Determine the (X, Y) coordinate at the center of the cell enclosing the given text.  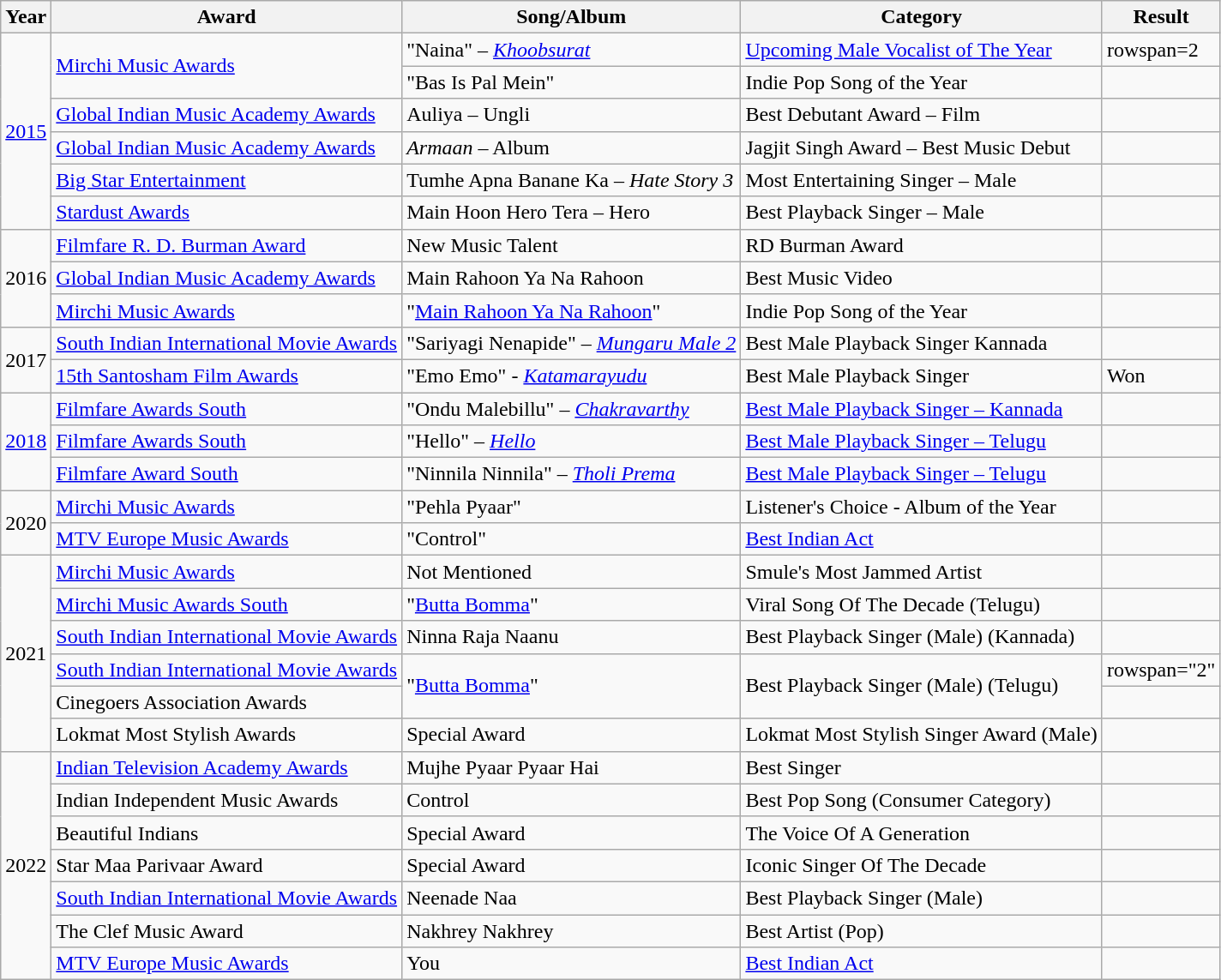
Big Star Entertainment (226, 180)
Stardust Awards (226, 213)
Not Mentioned (571, 572)
Best Male Playback Singer – Kannada (922, 409)
You (571, 964)
2018 (26, 442)
Best Playback Singer (Male) (Kannada) (922, 637)
Indian Television Academy Awards (226, 767)
"Ninnila Ninnila" – Tholi Prema (571, 474)
New Music Talent (571, 245)
"Emo Emo" - Katamarayudu (571, 376)
Year (26, 17)
Best Playback Singer (Male) (Telugu) (922, 686)
"Ondu Malebillu" – Chakravarthy (571, 409)
Lokmat Most Stylish Singer Award (Male) (922, 735)
"Main Rahoon Ya Na Rahoon" (571, 310)
Listener's Choice - Album of the Year (922, 507)
Result (1161, 17)
Beautiful Indians (226, 833)
2020 (26, 523)
RD Burman Award (922, 245)
Upcoming Male Vocalist of The Year (922, 50)
2017 (26, 359)
Nakhrey Nakhrey (571, 930)
Best Playback Singer – Male (922, 213)
The Voice Of A Generation (922, 833)
Filmfare Award South (226, 474)
Award (226, 17)
Best Pop Song (Consumer Category) (922, 800)
"Sariyagi Nenapide" – Mungaru Male 2 (571, 343)
2022 (26, 865)
"Hello" – Hello (571, 442)
Armaan – Album (571, 147)
Mujhe Pyaar Pyaar Hai (571, 767)
2015 (26, 131)
Filmfare R. D. Burman Award (226, 245)
"Bas Is Pal Mein" (571, 82)
Mirchi Music Awards South (226, 604)
Ninna Raja Naanu (571, 637)
Cinegoers Association Awards (226, 702)
2016 (26, 278)
Auliya – Ungli (571, 115)
"Pehla Pyaar" (571, 507)
Most Entertaining Singer – Male (922, 180)
Best Singer (922, 767)
Star Maa Parivaar Award (226, 865)
Iconic Singer Of The Decade (922, 865)
Best Music Video (922, 278)
The Clef Music Award (226, 930)
Best Male Playback Singer (922, 376)
Main Hoon Hero Tera – Hero (571, 213)
Indian Independent Music Awards (226, 800)
Lokmat Most Stylish Awards (226, 735)
Best Playback Singer (Male) (922, 898)
Best Debutant Award – Film (922, 115)
Best Male Playback Singer Kannada (922, 343)
Category (922, 17)
rowspan=2 (1161, 50)
Viral Song Of The Decade (Telugu) (922, 604)
rowspan="2" (1161, 670)
Won (1161, 376)
2021 (26, 653)
Control (571, 800)
Smule's Most Jammed Artist (922, 572)
15th Santosham Film Awards (226, 376)
"Control" (571, 539)
Best Artist (Pop) (922, 930)
Jagjit Singh Award – Best Music Debut (922, 147)
"Naina" – Khoobsurat (571, 50)
Tumhe Apna Banane Ka – Hate Story 3 (571, 180)
Song/Album (571, 17)
Main Rahoon Ya Na Rahoon (571, 278)
Neenade Naa (571, 898)
